Detect which cell encompasses the target text, then output its [x, y] center coordinate. 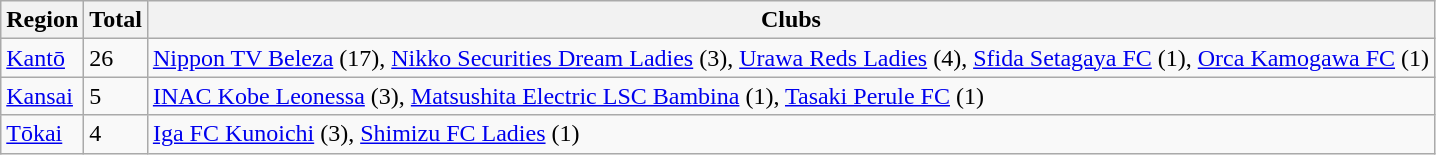
Tōkai [42, 134]
Kansai [42, 96]
Region [42, 20]
Total [116, 20]
4 [116, 134]
Nippon TV Beleza (17), Nikko Securities Dream Ladies (3), Urawa Reds Ladies (4), Sfida Setagaya FC (1), Orca Kamogawa FC (1) [790, 58]
Clubs [790, 20]
Iga FC Kunoichi (3), Shimizu FC Ladies (1) [790, 134]
5 [116, 96]
INAC Kobe Leonessa (3), Matsushita Electric LSC Bambina (1), Tasaki Perule FC (1) [790, 96]
Kantō [42, 58]
26 [116, 58]
